Determine the (X, Y) coordinate at the center of the cell enclosing the given text.  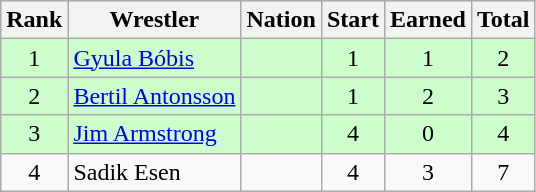
7 (503, 172)
Bertil Antonsson (154, 96)
Rank (34, 20)
Earned (428, 20)
Total (503, 20)
Nation (281, 20)
0 (428, 134)
Start (352, 20)
Sadik Esen (154, 172)
Wrestler (154, 20)
Jim Armstrong (154, 134)
Gyula Bóbis (154, 58)
